Extract the (X, Y) coordinate from the center of the cell holding the provided text.  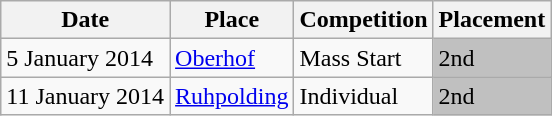
Placement (492, 20)
Individual (364, 96)
Oberhof (232, 58)
Date (86, 20)
Competition (364, 20)
5 January 2014 (86, 58)
Place (232, 20)
11 January 2014 (86, 96)
Ruhpolding (232, 96)
Mass Start (364, 58)
